Capture the cell that displays the provided text and extract its [x, y] central coordinate. 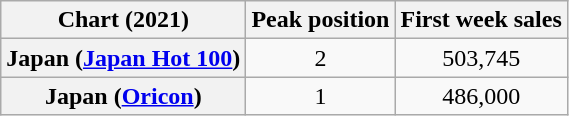
Japan (Oricon) [124, 96]
2 [320, 58]
Chart (2021) [124, 20]
Peak position [320, 20]
First week sales [481, 20]
503,745 [481, 58]
1 [320, 96]
486,000 [481, 96]
Japan (Japan Hot 100) [124, 58]
